Capture the cell that displays the provided text and extract its (X, Y) central coordinate. 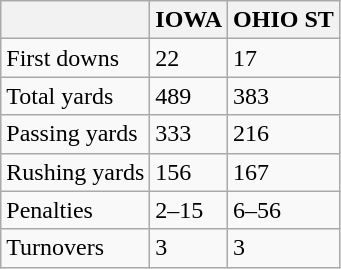
216 (284, 134)
Total yards (76, 96)
Rushing yards (76, 172)
Penalties (76, 210)
6–56 (284, 210)
489 (189, 96)
333 (189, 134)
156 (189, 172)
Passing yards (76, 134)
Turnovers (76, 248)
First downs (76, 58)
OHIO ST (284, 20)
IOWA (189, 20)
167 (284, 172)
22 (189, 58)
17 (284, 58)
383 (284, 96)
2–15 (189, 210)
